Return [X, Y] of the center of cell containing provided text 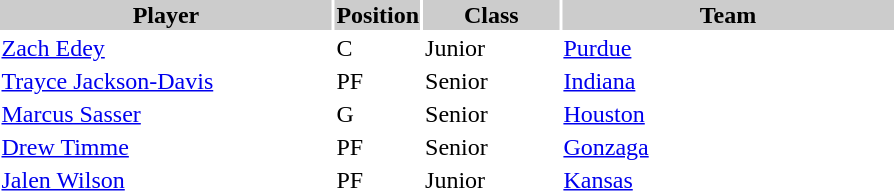
Position [378, 15]
Marcus Sasser [166, 114]
Drew Timme [166, 147]
Class [492, 15]
Team [728, 15]
G [378, 114]
Player [166, 15]
Houston [728, 114]
Purdue [728, 48]
Junior [492, 48]
Gonzaga [728, 147]
Trayce Jackson-Davis [166, 81]
Zach Edey [166, 48]
C [378, 48]
Indiana [728, 81]
